Return (x, y) of the center of cell containing provided text 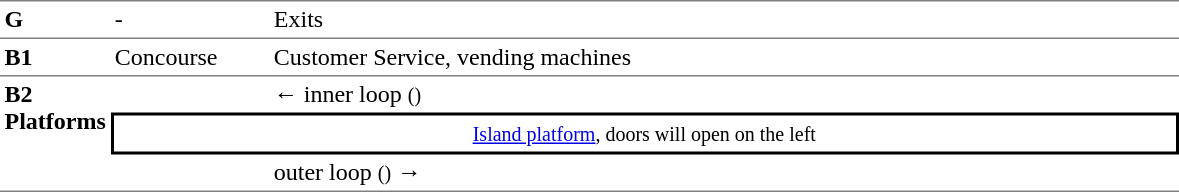
← inner loop () (724, 94)
G (55, 19)
Island platform, doors will open on the left (644, 133)
outer loop () → (724, 173)
Concourse (190, 58)
B1 (55, 58)
- (190, 19)
B2Platforms (55, 134)
Customer Service, vending machines (724, 58)
Exits (724, 19)
